Provide the (X, Y) coordinate of the cell's center where the given text is located.  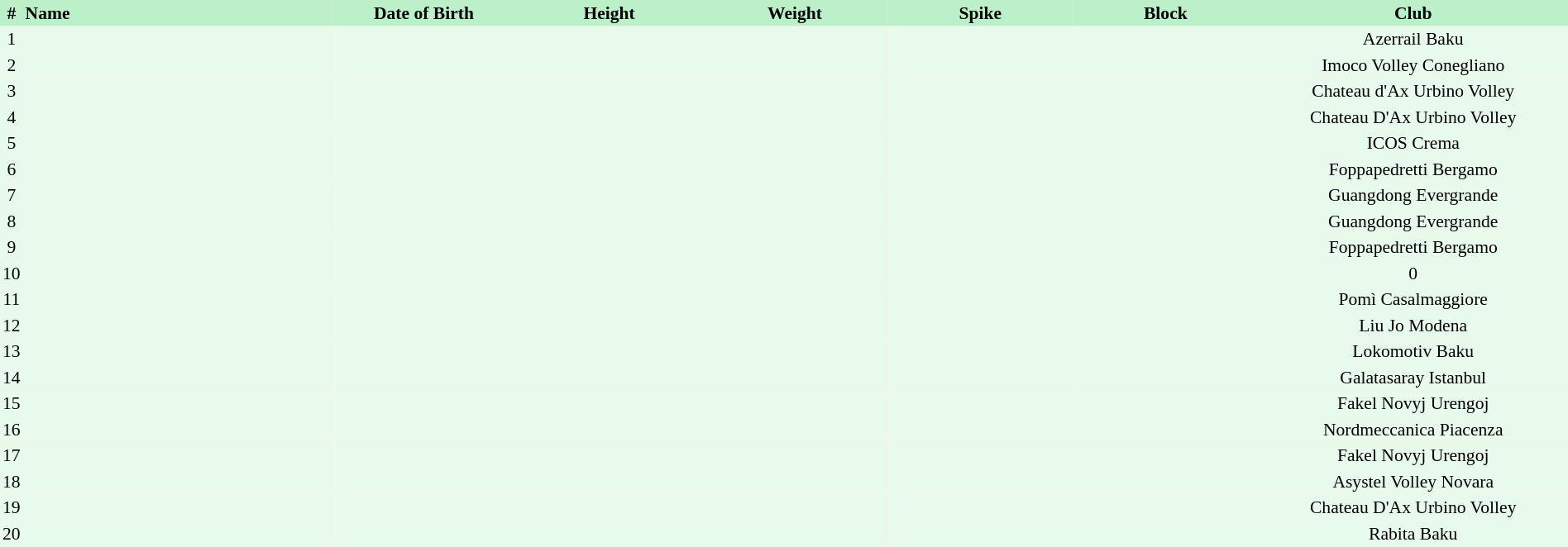
20 (12, 534)
# (12, 13)
17 (12, 456)
0 (1413, 273)
4 (12, 117)
10 (12, 273)
11 (12, 299)
6 (12, 169)
15 (12, 403)
Name (177, 13)
19 (12, 507)
Lokomotiv Baku (1413, 352)
Club (1413, 13)
Weight (795, 13)
18 (12, 482)
Liu Jo Modena (1413, 326)
Imoco Volley Conegliano (1413, 65)
13 (12, 352)
9 (12, 248)
Galatasaray Istanbul (1413, 378)
Asystel Volley Novara (1413, 482)
Nordmeccanica Piacenza (1413, 430)
Date of Birth (423, 13)
1 (12, 40)
Block (1165, 13)
12 (12, 326)
8 (12, 221)
16 (12, 430)
Spike (980, 13)
Rabita Baku (1413, 534)
Height (609, 13)
Chateau d'Ax Urbino Volley (1413, 91)
ICOS Crema (1413, 144)
14 (12, 378)
3 (12, 91)
Azerrail Baku (1413, 40)
2 (12, 65)
5 (12, 144)
7 (12, 195)
Pomì Casalmaggiore (1413, 299)
